From the cell containing the given text, extract its center point as (X, Y) coordinate. 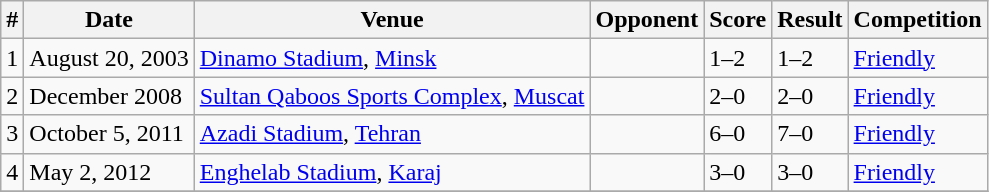
4 (12, 172)
Dinamo Stadium, Minsk (392, 58)
October 5, 2011 (109, 134)
# (12, 20)
Date (109, 20)
May 2, 2012 (109, 172)
3 (12, 134)
Competition (918, 20)
Venue (392, 20)
Result (810, 20)
Sultan Qaboos Sports Complex, Muscat (392, 96)
2 (12, 96)
Score (738, 20)
7–0 (810, 134)
August 20, 2003 (109, 58)
1 (12, 58)
Enghelab Stadium, Karaj (392, 172)
Opponent (647, 20)
December 2008 (109, 96)
6–0 (738, 134)
Azadi Stadium, Tehran (392, 134)
